Output the (x, y) coordinate of the center of the cell containing the given text.  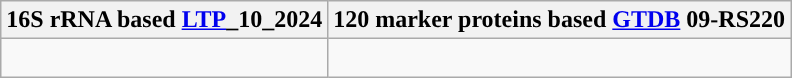
16S rRNA based LTP_10_2024 (164, 20)
120 marker proteins based GTDB 09-RS220 (560, 20)
